Pinpoint the cell where the given text exists, returning its (X, Y) midpoint coordinate. 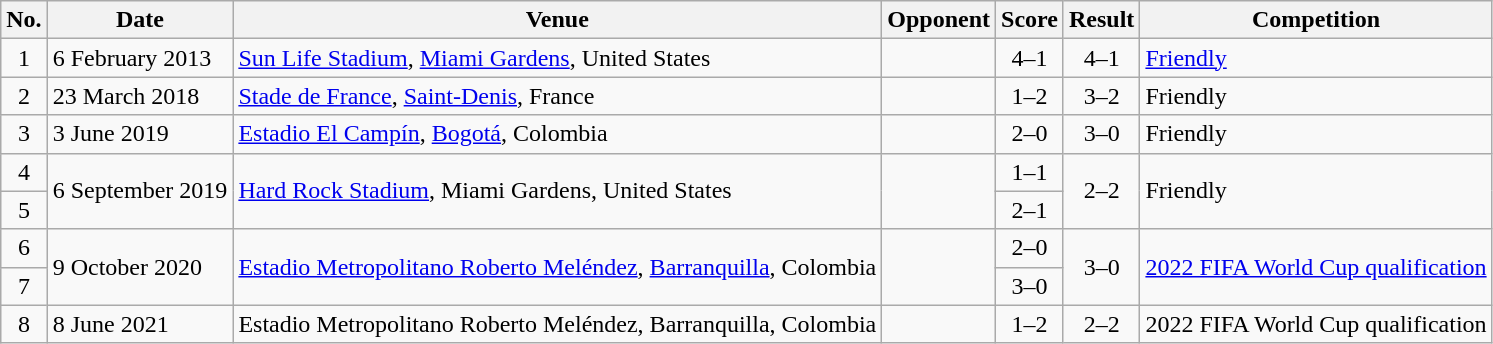
23 March 2018 (140, 96)
8 (24, 324)
9 October 2020 (140, 267)
Stade de France, Saint-Denis, France (558, 96)
Competition (1316, 20)
Venue (558, 20)
3 June 2019 (140, 134)
3 (24, 134)
4 (24, 172)
Sun Life Stadium, Miami Gardens, United States (558, 58)
6 (24, 248)
6 February 2013 (140, 58)
7 (24, 286)
Hard Rock Stadium, Miami Gardens, United States (558, 191)
Score (1030, 20)
1–1 (1030, 172)
Opponent (939, 20)
No. (24, 20)
2–1 (1030, 210)
8 June 2021 (140, 324)
6 September 2019 (140, 191)
2 (24, 96)
Date (140, 20)
1 (24, 58)
Result (1101, 20)
5 (24, 210)
3–2 (1101, 96)
Estadio El Campín, Bogotá, Colombia (558, 134)
